Determine the [x, y] coordinate at the center of the cell enclosing the given text.  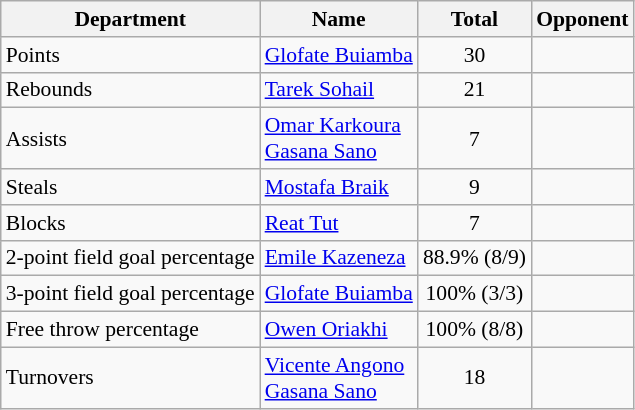
2-point field goal percentage [130, 258]
Opponent [582, 19]
Omar Karkoura Gasana Sano [339, 138]
9 [474, 187]
21 [474, 90]
18 [474, 378]
Owen Oriakhi [339, 330]
100% (3/3) [474, 294]
Name [339, 19]
Turnovers [130, 378]
Steals [130, 187]
Rebounds [130, 90]
88.9% (8/9) [474, 258]
Emile Kazeneza [339, 258]
100% (8/8) [474, 330]
Vicente Angono Gasana Sano [339, 378]
Assists [130, 138]
Free throw percentage [130, 330]
Reat Tut [339, 223]
Blocks [130, 223]
Points [130, 55]
3-point field goal percentage [130, 294]
30 [474, 55]
Mostafa Braik [339, 187]
Tarek Sohail [339, 90]
Department [130, 19]
Total [474, 19]
